Provide the (x, y) coordinate of the cell's center where the given text is located.  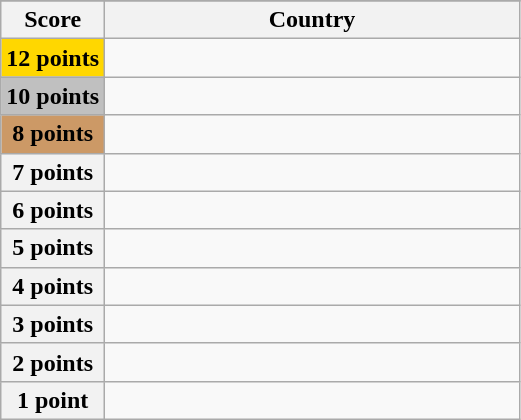
Country (312, 20)
Score (53, 20)
12 points (53, 58)
2 points (53, 362)
3 points (53, 324)
6 points (53, 210)
7 points (53, 172)
5 points (53, 248)
8 points (53, 134)
1 point (53, 400)
10 points (53, 96)
4 points (53, 286)
